Scan for the cell matching the given text and deliver its [X, Y] coordinate at center. 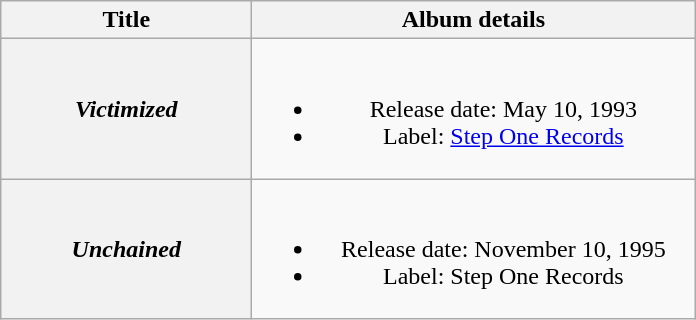
Release date: May 10, 1993Label: Step One Records [474, 109]
Release date: November 10, 1995Label: Step One Records [474, 249]
Title [126, 20]
Victimized [126, 109]
Album details [474, 20]
Unchained [126, 249]
